Output the (x, y) coordinate of the center of the cell containing the given text.  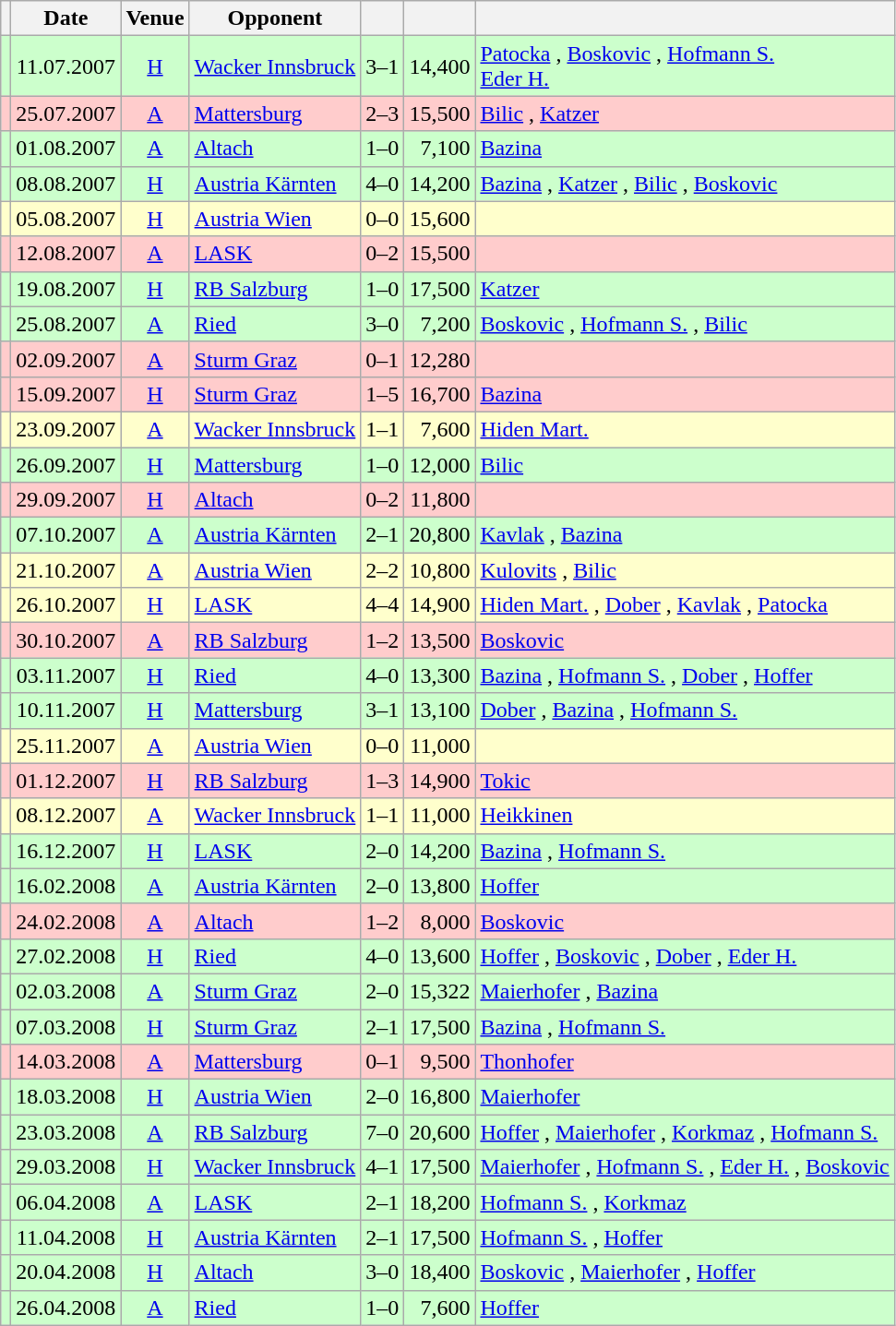
23.09.2007 (66, 429)
16.12.2007 (66, 851)
7–0 (382, 1132)
29.09.2007 (66, 500)
Thonhofer (685, 1062)
25.07.2007 (66, 113)
7,100 (439, 149)
4–1 (382, 1167)
Boskovic , Maierhofer , Hoffer (685, 1272)
13,100 (439, 711)
07.03.2008 (66, 1027)
2–3 (382, 113)
19.08.2007 (66, 289)
Bazina , Hofmann S. , Dober , Hoffer (685, 675)
01.08.2007 (66, 149)
1–3 (382, 781)
7,200 (439, 324)
21.10.2007 (66, 570)
20,800 (439, 535)
27.02.2008 (66, 956)
Heikkinen (685, 816)
Hiden Mart. , Dober , Kavlak , Patocka (685, 605)
Maierhofer (685, 1097)
12,280 (439, 359)
Hofmann S. , Korkmaz (685, 1202)
25.11.2007 (66, 746)
Patocka , Boskovic , Hofmann S. Eder H. (685, 66)
06.04.2008 (66, 1202)
07.10.2007 (66, 535)
Boskovic , Hofmann S. , Bilic (685, 324)
08.08.2007 (66, 184)
9,500 (439, 1062)
10.11.2007 (66, 711)
8,000 (439, 921)
2–2 (382, 570)
15,600 (439, 219)
16.02.2008 (66, 886)
10,800 (439, 570)
29.03.2008 (66, 1167)
03.11.2007 (66, 675)
26.09.2007 (66, 464)
Venue (155, 18)
23.03.2008 (66, 1132)
05.08.2007 (66, 219)
25.08.2007 (66, 324)
Bilic , Katzer (685, 113)
08.12.2007 (66, 816)
18.03.2008 (66, 1097)
Kulovits , Bilic (685, 570)
26.04.2008 (66, 1308)
11.07.2007 (66, 66)
30.10.2007 (66, 640)
02.09.2007 (66, 359)
Katzer (685, 289)
Tokic (685, 781)
14.03.2008 (66, 1062)
4–4 (382, 605)
15,322 (439, 991)
1–5 (382, 394)
01.12.2007 (66, 781)
18,400 (439, 1272)
26.10.2007 (66, 605)
Hoffer , Maierhofer , Korkmaz , Hofmann S. (685, 1132)
Maierhofer , Bazina (685, 991)
02.03.2008 (66, 991)
20.04.2008 (66, 1272)
24.02.2008 (66, 921)
13,800 (439, 886)
16,800 (439, 1097)
Bazina , Katzer , Bilic , Boskovic (685, 184)
Kavlak , Bazina (685, 535)
13,500 (439, 640)
Hiden Mart. (685, 429)
18,200 (439, 1202)
12,000 (439, 464)
13,300 (439, 675)
14,400 (439, 66)
13,600 (439, 956)
11,800 (439, 500)
Dober , Bazina , Hofmann S. (685, 711)
Opponent (275, 18)
Bilic (685, 464)
Hoffer , Boskovic , Dober , Eder H. (685, 956)
11.04.2008 (66, 1237)
Hofmann S. , Hoffer (685, 1237)
Maierhofer , Hofmann S. , Eder H. , Boskovic (685, 1167)
20,600 (439, 1132)
12.08.2007 (66, 254)
15.09.2007 (66, 394)
16,700 (439, 394)
Date (66, 18)
